Locate the cell with the specified text and output its [x, y] center coordinate. 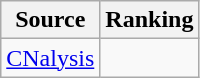
CNalysis [50, 58]
Source [50, 20]
Ranking [150, 20]
